Output the (X, Y) coordinate of the center of the cell containing the given text.  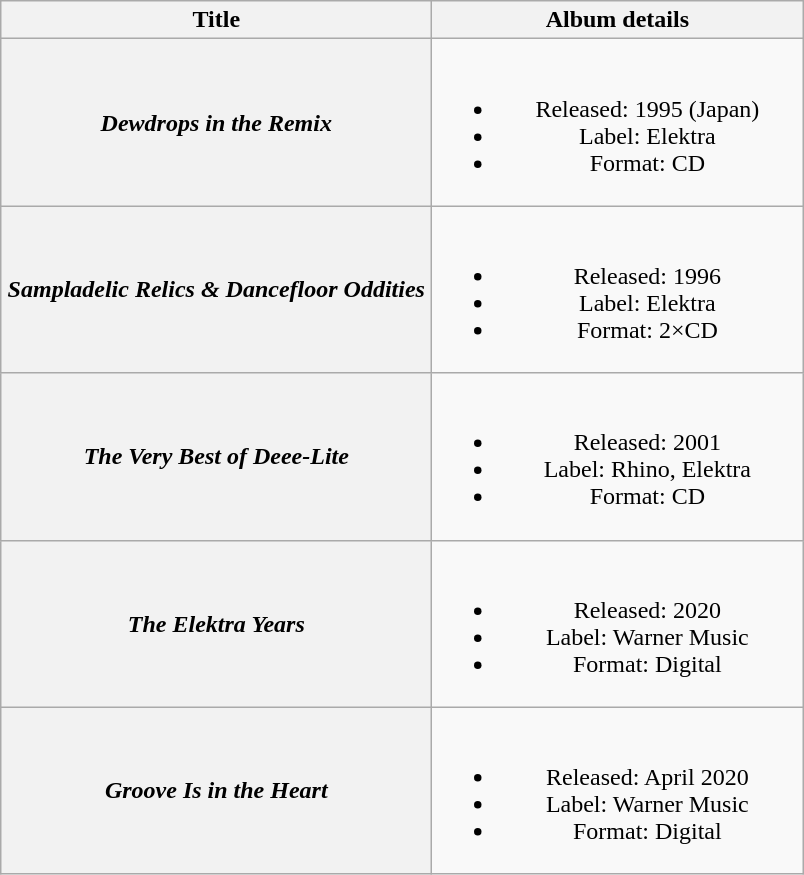
Album details (618, 20)
Sampladelic Relics & Dancefloor Oddities (216, 290)
The Very Best of Deee-Lite (216, 456)
Title (216, 20)
Dewdrops in the Remix (216, 122)
Released: 1995 (Japan)Label: ElektraFormat: CD (618, 122)
Released: April 2020Label: Warner MusicFormat: Digital (618, 790)
Released: 2020Label: Warner MusicFormat: Digital (618, 624)
Released: 2001Label: Rhino, ElektraFormat: CD (618, 456)
The Elektra Years (216, 624)
Groove Is in the Heart (216, 790)
Released: 1996Label: ElektraFormat: 2×CD (618, 290)
